Return the [X, Y] coordinate for the center point of the cell that contains the specified text.  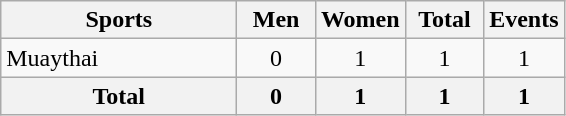
Muaythai [119, 58]
Women [360, 20]
Sports [119, 20]
Events [524, 20]
Men [276, 20]
